For the text-containing cell, return its midpoint in (X, Y) coordinate format. 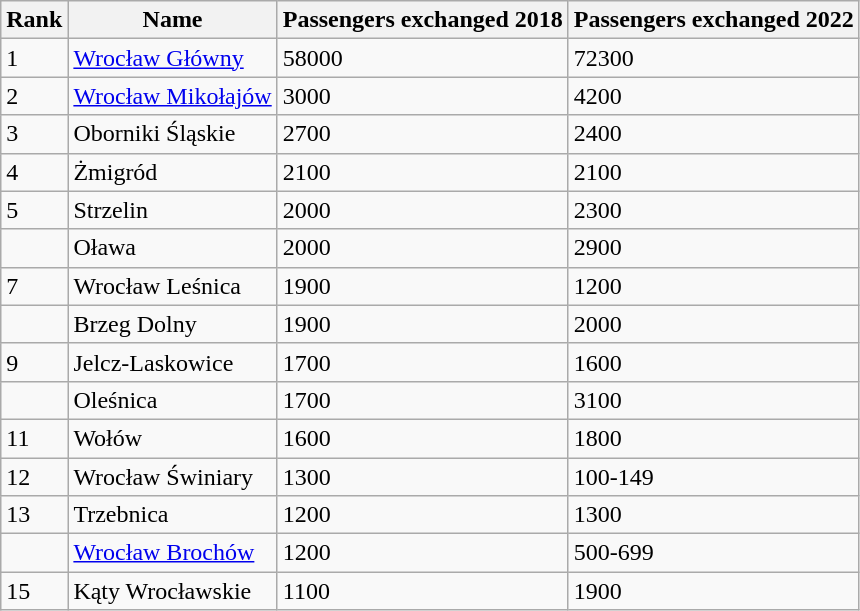
100-149 (714, 477)
Oborniki Śląskie (172, 134)
Oława (172, 248)
Strzelin (172, 210)
12 (34, 477)
1100 (422, 591)
4 (34, 172)
11 (34, 438)
4200 (714, 96)
9 (34, 362)
Jelcz-Laskowice (172, 362)
Wrocław Brochów (172, 553)
2300 (714, 210)
2700 (422, 134)
7 (34, 286)
Name (172, 20)
1 (34, 58)
3 (34, 134)
2900 (714, 248)
15 (34, 591)
Wrocław Leśnica (172, 286)
Kąty Wrocławskie (172, 591)
Żmigród (172, 172)
Wołów (172, 438)
Trzebnica (172, 515)
Rank (34, 20)
2 (34, 96)
Wrocław Świniary (172, 477)
Oleśnica (172, 400)
13 (34, 515)
Brzeg Dolny (172, 324)
500-699 (714, 553)
58000 (422, 58)
3000 (422, 96)
72300 (714, 58)
1800 (714, 438)
Passengers exchanged 2018 (422, 20)
3100 (714, 400)
Passengers exchanged 2022 (714, 20)
Wrocław Mikołajów (172, 96)
Wrocław Główny (172, 58)
5 (34, 210)
2400 (714, 134)
